Return (x, y) of the center of cell containing provided text 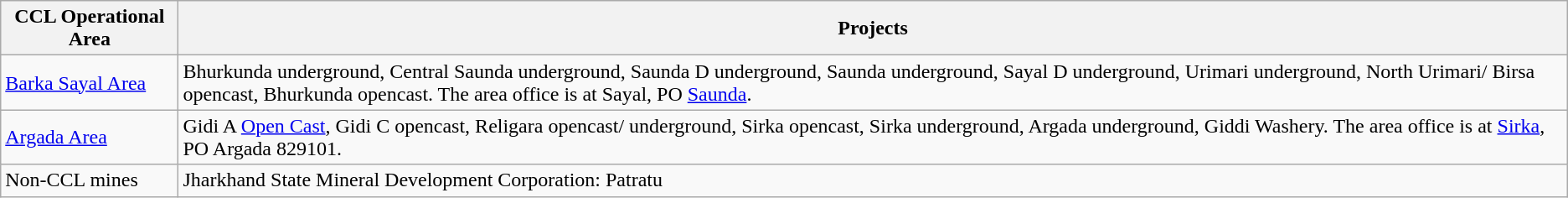
Non-CCL mines (90, 180)
Jharkhand State Mineral Development Corporation: Patratu (873, 180)
Barka Sayal Area (90, 82)
Projects (873, 29)
Argada Area (90, 138)
CCL Operational Area (90, 29)
